Identify which cell holds the provided text, then report its [X, Y] central coordinate. 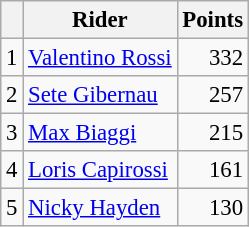
Rider [100, 20]
161 [212, 170]
130 [212, 208]
1 [12, 58]
Loris Capirossi [100, 170]
Sete Gibernau [100, 95]
Max Biaggi [100, 133]
215 [212, 133]
257 [212, 95]
Nicky Hayden [100, 208]
Valentino Rossi [100, 58]
3 [12, 133]
Points [212, 20]
332 [212, 58]
5 [12, 208]
2 [12, 95]
4 [12, 170]
